Output the [X, Y] coordinate of the center of the cell containing the given text.  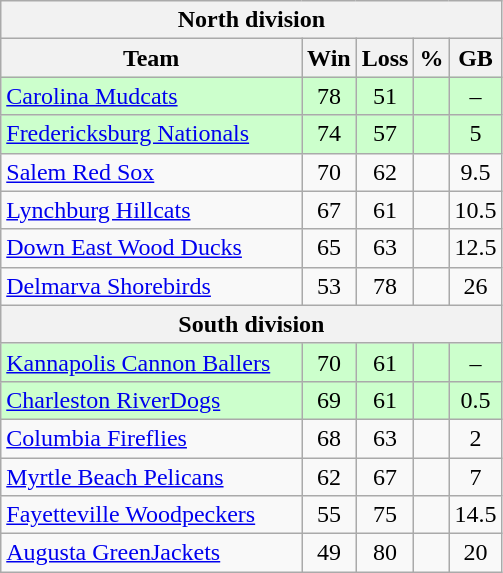
Augusta GreenJackets [152, 553]
Carolina Mudcats [152, 96]
2 [476, 438]
9.5 [476, 172]
% [432, 58]
10.5 [476, 210]
51 [385, 96]
0.5 [476, 400]
Loss [385, 58]
Myrtle Beach Pelicans [152, 477]
68 [330, 438]
26 [476, 286]
Delmarva Shorebirds [152, 286]
Charleston RiverDogs [152, 400]
North division [252, 20]
Fayetteville Woodpeckers [152, 515]
5 [476, 134]
Salem Red Sox [152, 172]
80 [385, 553]
53 [330, 286]
65 [330, 248]
7 [476, 477]
South division [252, 324]
Down East Wood Ducks [152, 248]
Fredericksburg Nationals [152, 134]
Win [330, 58]
Lynchburg Hillcats [152, 210]
69 [330, 400]
55 [330, 515]
14.5 [476, 515]
GB [476, 58]
49 [330, 553]
12.5 [476, 248]
75 [385, 515]
Kannapolis Cannon Ballers [152, 362]
Team [152, 58]
74 [330, 134]
57 [385, 134]
20 [476, 553]
Columbia Fireflies [152, 438]
